Extract the [X, Y] coordinate from the center of the cell holding the provided text.  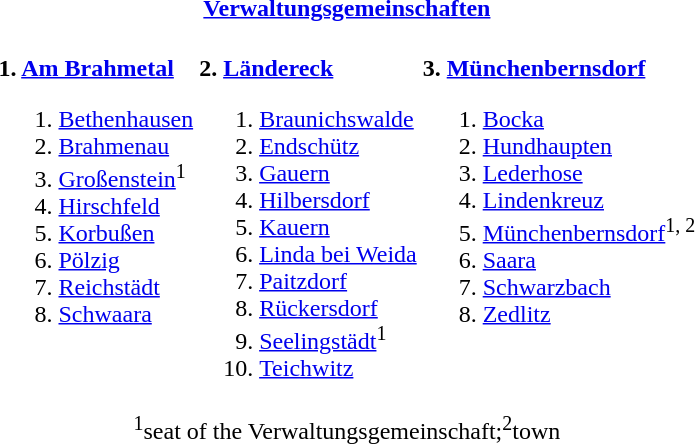
2. LändereckBraunichswaldeEndschützGauernHilbersdorfKauernLinda bei WeidaPaitzdorfRückersdorfSeelingstädt1Teichwitz [308, 216]
